From the cell containing the given text, extract its center point as [x, y] coordinate. 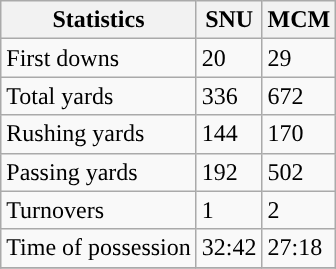
192 [229, 172]
MCM [299, 20]
1 [229, 210]
SNU [229, 20]
336 [229, 96]
144 [229, 134]
20 [229, 58]
170 [299, 134]
First downs [99, 58]
29 [299, 58]
Rushing yards [99, 134]
Turnovers [99, 210]
2 [299, 210]
Time of possession [99, 248]
32:42 [229, 248]
Statistics [99, 20]
Total yards [99, 96]
672 [299, 96]
502 [299, 172]
Passing yards [99, 172]
27:18 [299, 248]
